Find where the given text appears and provide that cell's center as [x, y] coordinate. 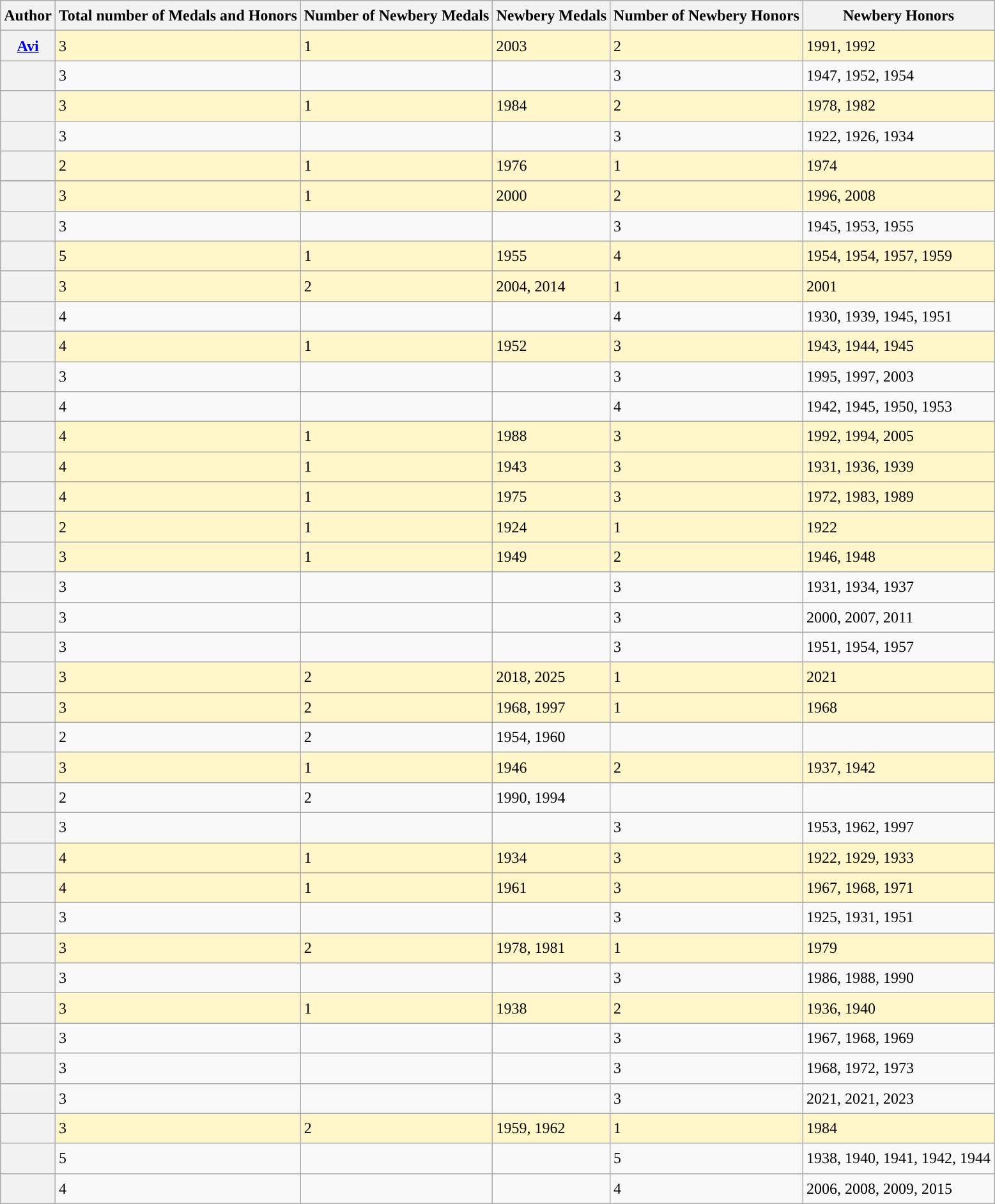
2006, 2008, 2009, 2015 [899, 1189]
1952 [551, 346]
1995, 1997, 2003 [899, 377]
Newbery Honors [899, 15]
1946 [551, 767]
1972, 1983, 1989 [899, 497]
1947, 1952, 1954 [899, 75]
2001 [899, 286]
1968 [899, 707]
1978, 1981 [551, 948]
Author [28, 15]
1968, 1997 [551, 707]
1922 [899, 527]
1991, 1992 [899, 46]
2000 [551, 196]
1967, 1968, 1971 [899, 888]
1961 [551, 888]
2003 [551, 46]
Total number of Medals and Honors [178, 15]
1922, 1929, 1933 [899, 858]
1975 [551, 497]
1945, 1953, 1955 [899, 226]
Newbery Medals [551, 15]
2018, 2025 [551, 677]
1924 [551, 527]
1988 [551, 437]
1943 [551, 467]
1953, 1962, 1997 [899, 827]
1955 [551, 256]
1978, 1982 [899, 106]
1967, 1968, 1969 [899, 1038]
1974 [899, 166]
2004, 2014 [551, 286]
1976 [551, 166]
1925, 1931, 1951 [899, 918]
1986, 1988, 1990 [899, 978]
1954, 1960 [551, 737]
1954, 1954, 1957, 1959 [899, 256]
1996, 2008 [899, 196]
1951, 1954, 1957 [899, 647]
1931, 1936, 1939 [899, 467]
Avi [28, 46]
1946, 1948 [899, 557]
1959, 1962 [551, 1129]
1937, 1942 [899, 767]
1943, 1944, 1945 [899, 346]
1942, 1945, 1950, 1953 [899, 406]
1931, 1934, 1937 [899, 587]
2000, 2007, 2011 [899, 617]
1930, 1939, 1945, 1951 [899, 316]
Number of Newbery Medals [396, 15]
1938 [551, 1008]
1949 [551, 557]
1922, 1926, 1934 [899, 135]
2021 [899, 677]
1936, 1940 [899, 1008]
1938, 1940, 1941, 1942, 1944 [899, 1158]
1992, 1994, 2005 [899, 437]
1934 [551, 858]
2021, 2021, 2023 [899, 1098]
1990, 1994 [551, 798]
1968, 1972, 1973 [899, 1069]
1979 [899, 948]
Number of Newbery Honors [707, 15]
